Pinpoint the cell where the given text exists, returning its [x, y] midpoint coordinate. 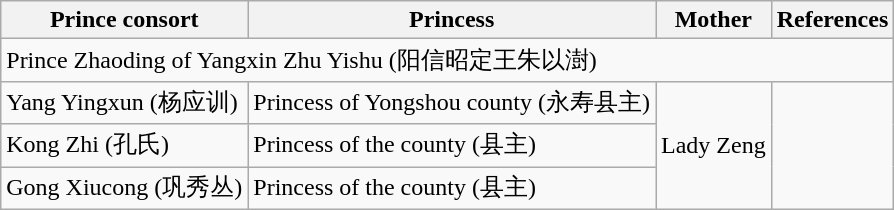
Lady Zeng [714, 145]
Gong Xiucong (巩秀丛) [124, 188]
Prince Zhaoding of Yangxin Zhu Yishu (阳信昭定王朱以澍) [448, 60]
Prince consort [124, 20]
References [832, 20]
Mother [714, 20]
Princess of Yongshou county (永寿县主) [452, 102]
Yang Yingxun (杨应训) [124, 102]
Princess [452, 20]
Kong Zhi (孔氏) [124, 146]
